Locate the cell with the specified text and output its [X, Y] center coordinate. 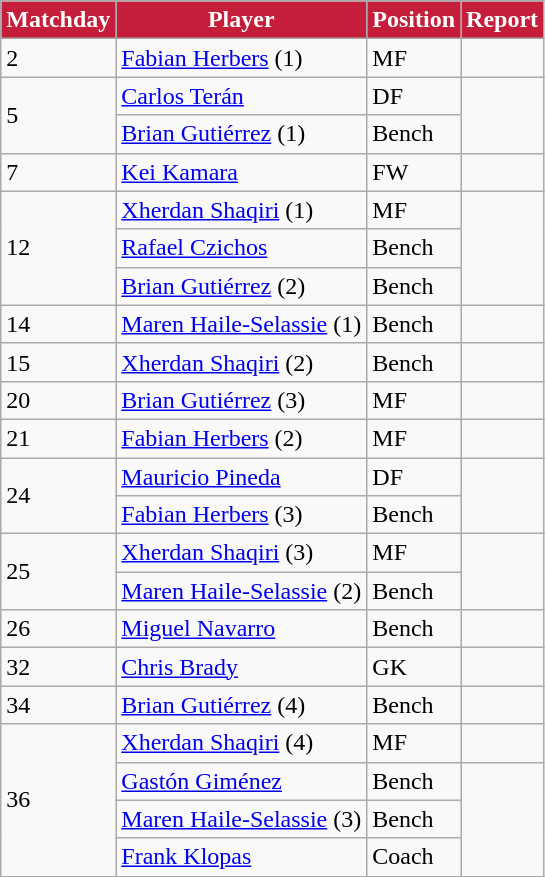
Maren Haile-Selassie (1) [242, 324]
32 [58, 667]
5 [58, 115]
Xherdan Shaqiri (3) [242, 553]
Fabian Herbers (3) [242, 515]
Xherdan Shaqiri (4) [242, 743]
GK [414, 667]
Brian Gutiérrez (1) [242, 134]
Fabian Herbers (1) [242, 58]
12 [58, 248]
Maren Haile-Selassie (3) [242, 819]
Xherdan Shaqiri (1) [242, 210]
Rafael Czichos [242, 248]
FW [414, 172]
26 [58, 629]
Frank Klopas [242, 857]
15 [58, 362]
Xherdan Shaqiri (2) [242, 362]
Miguel Navarro [242, 629]
Mauricio Pineda [242, 477]
Brian Gutiérrez (3) [242, 400]
Fabian Herbers (2) [242, 438]
24 [58, 496]
20 [58, 400]
Kei Kamara [242, 172]
Carlos Terán [242, 96]
25 [58, 572]
7 [58, 172]
Brian Gutiérrez (4) [242, 705]
21 [58, 438]
Player [242, 20]
34 [58, 705]
Chris Brady [242, 667]
Brian Gutiérrez (2) [242, 286]
Position [414, 20]
Maren Haile-Selassie (2) [242, 591]
2 [58, 58]
Coach [414, 857]
Matchday [58, 20]
36 [58, 800]
14 [58, 324]
Report [502, 20]
Gastón Giménez [242, 781]
